From the cell containing the given text, extract its center point as (X, Y) coordinate. 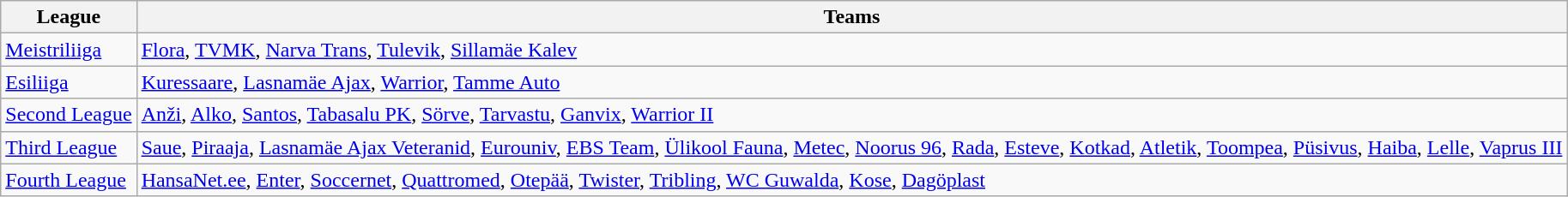
HansaNet.ee, Enter, Soccernet, Quattromed, Otepää, Twister, Tribling, WC Guwalda, Kose, Dagöplast (851, 180)
Kuressaare, Lasnamäe Ajax, Warrior, Tamme Auto (851, 82)
Flora, TVMK, Narva Trans, Tulevik, Sillamäe Kalev (851, 50)
Fourth League (69, 180)
Meistriliiga (69, 50)
Third League (69, 147)
League (69, 17)
Anži, Alko, Santos, Tabasalu PK, Sörve, Tarvastu, Ganvix, Warrior II (851, 115)
Second League (69, 115)
Esiliiga (69, 82)
Teams (851, 17)
